For the text-containing cell, return its midpoint in [x, y] coordinate format. 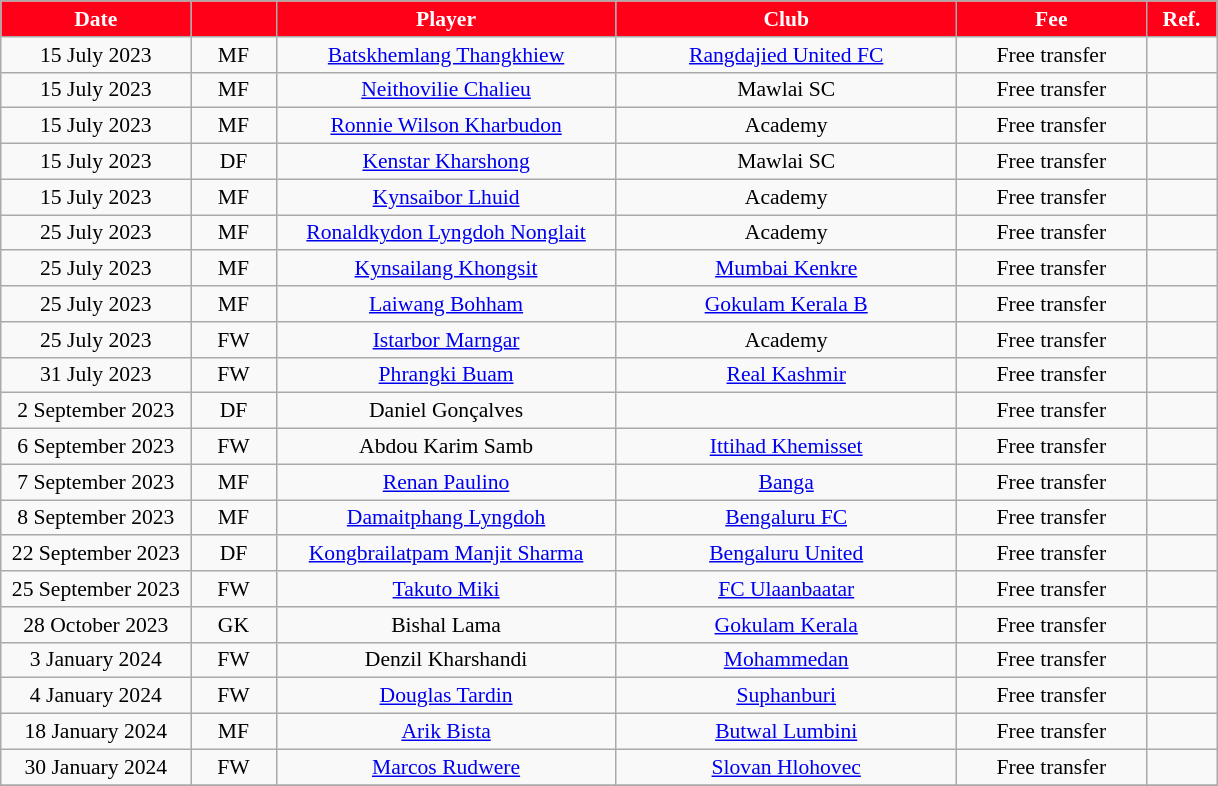
Daniel Gonçalves [446, 411]
Mumbai Kenkre [786, 269]
28 October 2023 [96, 625]
Gokulam Kerala B [786, 304]
Bengaluru FC [786, 518]
Denzil Kharshandi [446, 660]
Butwal Lumbini [786, 732]
Neithovilie Chalieu [446, 90]
Real Kashmir [786, 375]
Renan Paulino [446, 482]
Takuto Miki [446, 589]
6 September 2023 [96, 447]
2 September 2023 [96, 411]
Laiwang Bohham [446, 304]
30 January 2024 [96, 767]
Ronaldkydon Lyngdoh Nonglait [446, 233]
Istarbor Marngar [446, 340]
Marcos Rudwere [446, 767]
Ref. [1181, 19]
Fee [1051, 19]
Gokulam Kerala [786, 625]
Banga [786, 482]
Damaitphang Lyngdoh [446, 518]
25 September 2023 [96, 589]
GK [234, 625]
Mohammedan [786, 660]
Ronnie Wilson Kharbudon [446, 126]
Player [446, 19]
Slovan Hlohovec [786, 767]
8 September 2023 [96, 518]
7 September 2023 [96, 482]
Club [786, 19]
3 January 2024 [96, 660]
Rangdajied United FC [786, 55]
Douglas Tardin [446, 696]
Kongbrailatpam Manjit Sharma [446, 554]
Ittihad Khemisset [786, 447]
31 July 2023 [96, 375]
22 September 2023 [96, 554]
Batskhemlang Thangkhiew [446, 55]
18 January 2024 [96, 732]
Abdou Karim Samb [446, 447]
Arik Bista [446, 732]
Kynsaibor Lhuid [446, 197]
Date [96, 19]
Kynsailang Khongsit [446, 269]
Bishal Lama [446, 625]
Kenstar Kharshong [446, 162]
FC Ulaanbaatar [786, 589]
Phrangki Buam [446, 375]
4 January 2024 [96, 696]
Suphanburi [786, 696]
Bengaluru United [786, 554]
